Extract the [X, Y] coordinate from the center of the cell holding the provided text.  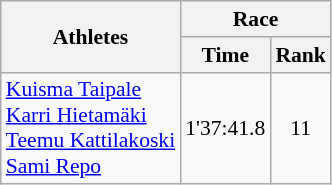
Rank [300, 55]
Time [225, 55]
1'37:41.8 [225, 128]
Athletes [90, 36]
Kuisma TaipaleKarri HietamäkiTeemu KattilakoskiSami Repo [90, 128]
11 [300, 128]
Race [256, 19]
